Return [X, Y] of the center of cell containing provided text 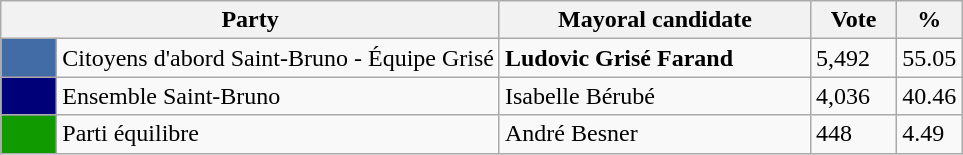
5,492 [854, 58]
Citoyens d'abord Saint-Bruno - Équipe Grisé [278, 58]
% [930, 20]
448 [854, 134]
Mayoral candidate [654, 20]
André Besner [654, 134]
40.46 [930, 96]
Vote [854, 20]
Parti équilibre [278, 134]
55.05 [930, 58]
Party [250, 20]
Isabelle Bérubé [654, 96]
4,036 [854, 96]
Ensemble Saint-Bruno [278, 96]
Ludovic Grisé Farand [654, 58]
4.49 [930, 134]
